Output the (X, Y) coordinate of the center of the cell containing the given text.  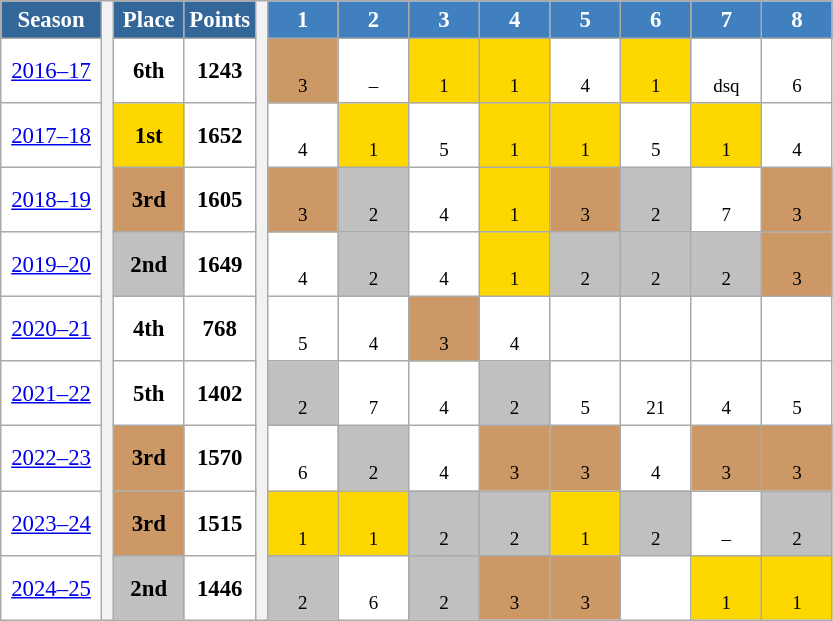
Season (52, 20)
768 (220, 330)
2020–21 (52, 330)
2016–17 (52, 72)
21 (656, 394)
2018–19 (52, 200)
2019–20 (52, 264)
1st (148, 136)
1570 (220, 458)
8 (798, 20)
2023–24 (52, 524)
dsq (726, 72)
5th (148, 394)
1446 (220, 588)
2024–25 (52, 588)
1605 (220, 200)
6th (148, 72)
Points (220, 20)
1515 (220, 524)
2017–18 (52, 136)
1652 (220, 136)
1243 (220, 72)
Place (148, 20)
2022–23 (52, 458)
1402 (220, 394)
4th (148, 330)
2021–22 (52, 394)
1649 (220, 264)
